Provide the (X, Y) coordinate of the cell's center where the given text is located.  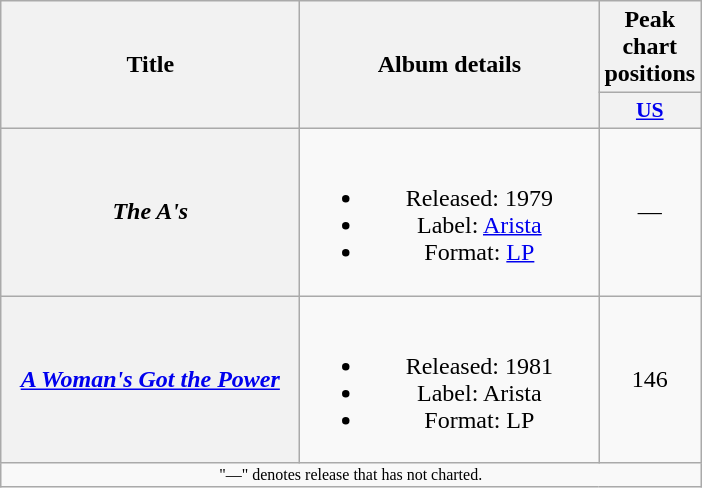
The A's (150, 212)
US (650, 111)
Title (150, 65)
Album details (450, 65)
A Woman's Got the Power (150, 380)
Released: 1981Label: AristaFormat: LP (450, 380)
"—" denotes release that has not charted. (351, 475)
— (650, 212)
Peak chart positions (650, 47)
Released: 1979Label: AristaFormat: LP (450, 212)
146 (650, 380)
